Determine the [x, y] coordinate at the center of the cell enclosing the given text.  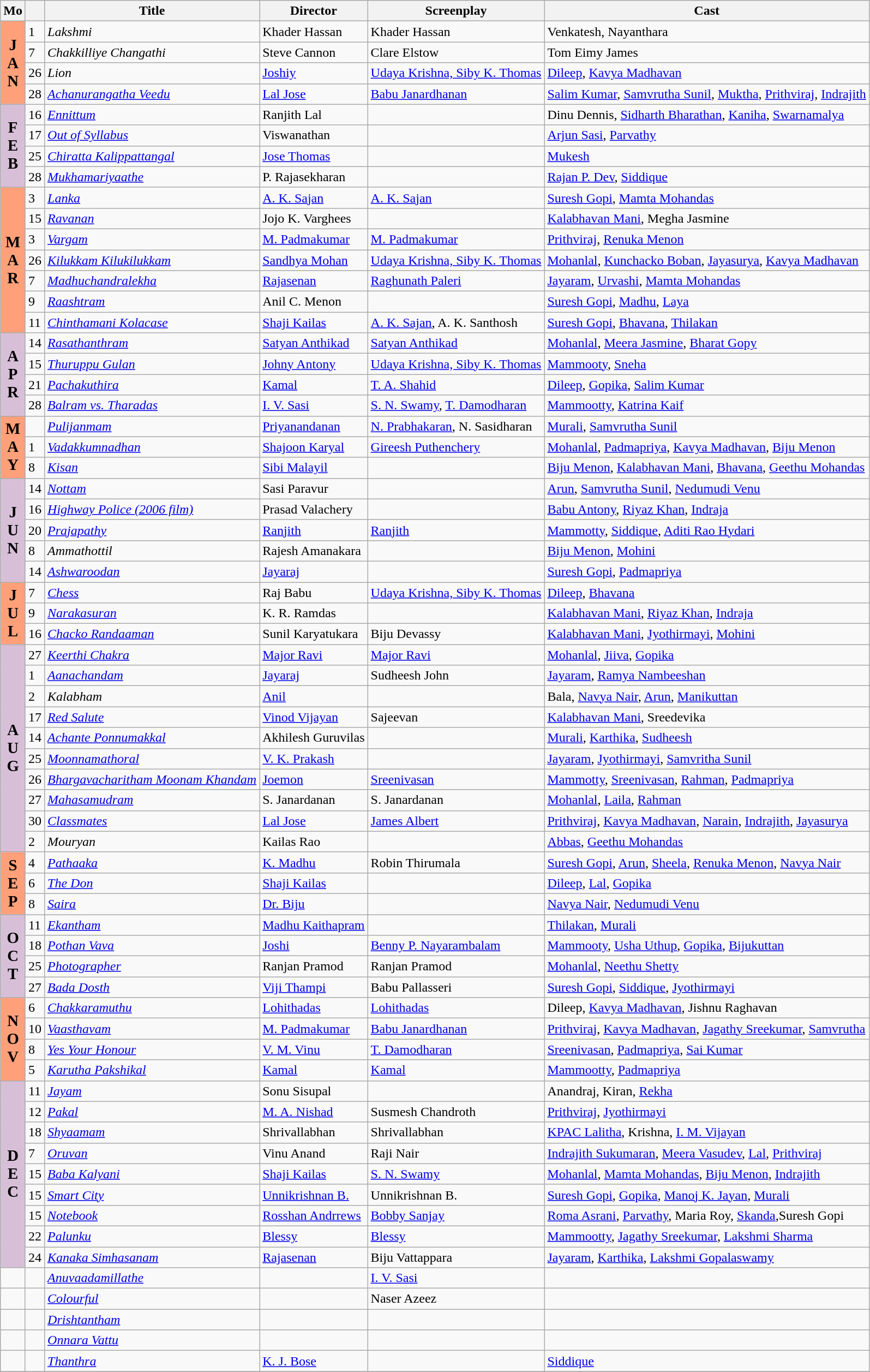
Red Salute [152, 717]
Mohanlal, Mamta Mohandas, Biju Menon, Indrajith [707, 1174]
Onnara Vattu [152, 1340]
Jayam [152, 1091]
Anil [314, 696]
Chakkilliye Changathi [152, 52]
Anuvaadamillathe [152, 1278]
Colourful [152, 1299]
Suresh Gopi, Padmapriya [707, 571]
MAR [13, 260]
Palunku [152, 1236]
Pakal [152, 1112]
Ammathottil [152, 551]
Balram vs. Tharadas [152, 405]
Title [152, 11]
Mohanlal, Padmapriya, Kavya Madhavan, Biju Menon [707, 447]
Narakasuran [152, 613]
The Don [152, 883]
Steve Cannon [314, 52]
A. K. Sajan, A. K. Santhosh [456, 323]
Drishtantham [152, 1320]
Chiratta Kalippattangal [152, 156]
Kalabhavan Mani, Sreedevika [707, 717]
Raghunath Paleri [456, 281]
Prithviraj, Jyothirmayi [707, 1112]
Nottam [152, 488]
Mouryan [152, 842]
Thanthra [152, 1361]
Classmates [152, 821]
Johny Antony [314, 364]
Ranjith Lal [314, 115]
KPAC Lalitha, Krishna, I. M. Vijayan [707, 1132]
Aanachandam [152, 676]
Viswanathan [314, 135]
JAN [13, 63]
5 [35, 1070]
21 [35, 385]
Tom Eimy James [707, 52]
Highway Police (2006 film) [152, 509]
Raashtram [152, 302]
SEP [13, 883]
Suresh Gopi, Bhavana, Thilakan [707, 323]
Kalabhavan Mani, Megha Jasmine [707, 218]
APR [13, 374]
Jose Thomas [314, 156]
Mammootty, Padmapriya [707, 1070]
Robin Thirumala [456, 862]
Mukhamariyaathe [152, 177]
Chakkaramuthu [152, 1008]
Madhuchandralekha [152, 281]
K. Madhu [314, 862]
Ennittum [152, 115]
Mammooty, Sneha [707, 364]
Suresh Gopi, Siddique, Jyothirmayi [707, 987]
Suresh Gopi, Madhu, Laya [707, 302]
Prithviraj, Kavya Madhavan, Narain, Indrajith, Jayasurya [707, 821]
Lion [152, 73]
Vadakkumnadhan [152, 447]
Kalabham [152, 696]
DEC [13, 1174]
Chinthamani Kolacase [152, 323]
Sasi Paravur [314, 488]
Babu Pallasseri [456, 987]
Dr. Biju [314, 904]
Dinu Dennis, Sidharth Bharathan, Kaniha, Swarnamalya [707, 115]
Arjun Sasi, Parvathy [707, 135]
Roma Asrani, Parvathy, Maria Roy, Skanda,Suresh Gopi [707, 1215]
10 [35, 1029]
Biju Devassy [456, 634]
Prasad Valachery [314, 509]
Biju Menon, Mohini [707, 551]
Sandhya Mohan [314, 260]
Vaasthavam [152, 1029]
M. A. Nishad [314, 1112]
Kilukkam Kilukilukkam [152, 260]
Director [314, 11]
Dileep, Kavya Madhavan [707, 73]
Anandraj, Kiran, Rekha [707, 1091]
JUL [13, 613]
Keerthi Chakra [152, 655]
Kisan [152, 468]
Biju Menon, Kalabhavan Mani, Bhavana, Geethu Mohandas [707, 468]
4 [35, 862]
Dileep, Gopika, Salim Kumar [707, 385]
Cast [707, 11]
Abbas, Geethu Mohandas [707, 842]
Babu Antony, Riyaz Khan, Indraja [707, 509]
Bada Dosth [152, 987]
Mammotty, Siddique, Aditi Rao Hydari [707, 530]
Sreenivasan, Padmapriya, Sai Kumar [707, 1049]
V. M. Vinu [314, 1049]
Rosshan Andrrews [314, 1215]
Chacko Randaaman [152, 634]
Navya Nair, Nedumudi Venu [707, 904]
N. Prabhakaran, N. Sasidharan [456, 426]
Madhu Kaithapram [314, 925]
30 [35, 821]
JUN [13, 530]
24 [35, 1257]
Smart City [152, 1195]
Suresh Gopi, Gopika, Manoj K. Jayan, Murali [707, 1195]
Baba Kalyani [152, 1174]
T. Damodharan [456, 1049]
Mammotty, Sreenivasan, Rahman, Padmapriya [707, 779]
Sajeevan [456, 717]
Jayaram, Ramya Nambeeshan [707, 676]
Arun, Samvrutha Sunil, Nedumudi Venu [707, 488]
Sreenivasan [456, 779]
Dileep, Kavya Madhavan, Jishnu Raghavan [707, 1008]
FEB [13, 146]
Suresh Gopi, Mamta Mohandas [707, 198]
Indrajith Sukumaran, Meera Vasudev, Lal, Prithviraj [707, 1153]
Sibi Malayil [314, 468]
Viji Thampi [314, 987]
Priyanandanan [314, 426]
Chess [152, 592]
Mo [13, 11]
Jayaram, Karthika, Lakshmi Gopalaswamy [707, 1257]
K. J. Bose [314, 1361]
Dileep, Bhavana [707, 592]
Vinod Vijayan [314, 717]
Mukesh [707, 156]
Oruvan [152, 1153]
OCT [13, 956]
Murali, Karthika, Sudheesh [707, 738]
Screenplay [456, 11]
Anil C. Menon [314, 302]
Pothan Vava [152, 946]
Vinu Anand [314, 1153]
Sunil Karyatukara [314, 634]
Lakshmi [152, 32]
Rasathanthram [152, 343]
Lanka [152, 198]
Kanaka Simhasanam [152, 1257]
V. K. Prakash [314, 759]
Out of Syllabus [152, 135]
Bobby Sanjay [456, 1215]
20 [35, 530]
Mohanlal, Neethu Shetty [707, 967]
Clare Elstow [456, 52]
Thilakan, Murali [707, 925]
Akhilesh Guruvilas [314, 738]
Thuruppu Gulan [152, 364]
Moonnamathoral [152, 759]
Gireesh Puthenchery [456, 447]
Ashwaroodan [152, 571]
Benny P. Nayarambalam [456, 946]
Mohanlal, Laila, Rahman [707, 800]
Jojo K. Varghees [314, 218]
Dileep, Lal, Gopika [707, 883]
Notebook [152, 1215]
Karutha Pakshikal [152, 1070]
S. N. Swamy [456, 1174]
Joshiy [314, 73]
Shyaamam [152, 1132]
Mohanlal, Kunchacko Boban, Jayasurya, Kavya Madhavan [707, 260]
P. Rajasekharan [314, 177]
MAY [13, 447]
12 [35, 1112]
Joemon [314, 779]
Mammootty, Jagathy Sreekumar, Lakshmi Sharma [707, 1236]
Rajesh Amanakara [314, 551]
22 [35, 1236]
Ekantham [152, 925]
Bala, Navya Nair, Arun, Manikuttan [707, 696]
Biju Vattappara [456, 1257]
Prithviraj, Kavya Madhavan, Jagathy Sreekumar, Samvrutha [707, 1029]
Suresh Gopi, Arun, Sheela, Renuka Menon, Navya Nair [707, 862]
S. N. Swamy, T. Damodharan [456, 405]
Jayaram, Jyothirmayi, Samvritha Sunil [707, 759]
Mahasamudram [152, 800]
AUG [13, 749]
Yes Your Honour [152, 1049]
Pulijanmam [152, 426]
Raji Nair [456, 1153]
Shajoon Karyal [314, 447]
NOV [13, 1039]
Pathaaka [152, 862]
James Albert [456, 821]
Raj Babu [314, 592]
Bhargavacharitham Moonam Khandam [152, 779]
K. R. Ramdas [314, 613]
Salim Kumar, Samvrutha Sunil, Muktha, Prithviraj, Indrajith [707, 94]
Venkatesh, Nayanthara [707, 32]
Naser Azeez [456, 1299]
Sudheesh John [456, 676]
Murali, Samvrutha Sunil [707, 426]
Achanurangatha Veedu [152, 94]
Photographer [152, 967]
Mammooty, Usha Uthup, Gopika, Bijukuttan [707, 946]
Prithviraj, Renuka Menon [707, 239]
Joshi [314, 946]
Rajan P. Dev, Siddique [707, 177]
Saira [152, 904]
Jayaram, Urvashi, Mamta Mohandas [707, 281]
T. A. Shahid [456, 385]
Kalabhavan Mani, Jyothirmayi, Mohini [707, 634]
Mammootty, Katrina Kaif [707, 405]
Siddique [707, 1361]
Mohanlal, Meera Jasmine, Bharat Gopy [707, 343]
Prajapathy [152, 530]
Achante Ponnumakkal [152, 738]
Kalabhavan Mani, Riyaz Khan, Indraja [707, 613]
Vargam [152, 239]
Ravanan [152, 218]
Mohanlal, Jiiva, Gopika [707, 655]
Sonu Sisupal [314, 1091]
Pachakuthira [152, 385]
Kailas Rao [314, 842]
Susmesh Chandroth [456, 1112]
